Pinpoint the cell where the given text exists, returning its (X, Y) midpoint coordinate. 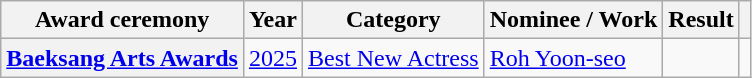
Year (272, 20)
Baeksang Arts Awards (122, 58)
Category (393, 20)
Nominee / Work (574, 20)
Roh Yoon-seo (574, 58)
2025 (272, 58)
Award ceremony (122, 20)
Best New Actress (393, 58)
Result (701, 20)
